Search for the cell housing the specified text and yield its (x, y) center coordinate. 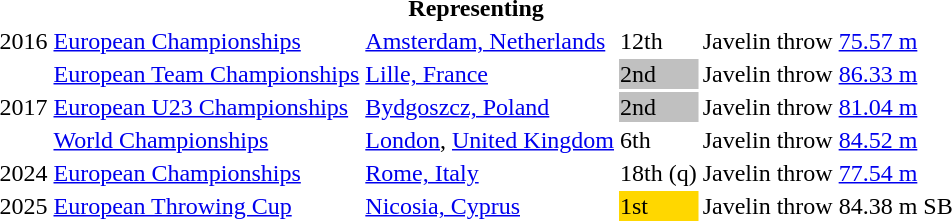
World Championships (206, 140)
European Team Championships (206, 74)
European Throwing Cup (206, 206)
Rome, Italy (490, 173)
12th (659, 41)
European U23 Championships (206, 107)
6th (659, 140)
London, United Kingdom (490, 140)
Bydgoszcz, Poland (490, 107)
1st (659, 206)
Lille, France (490, 74)
18th (q) (659, 173)
Amsterdam, Netherlands (490, 41)
Nicosia, Cyprus (490, 206)
